Output the [x, y] coordinate of the center of the cell containing the given text.  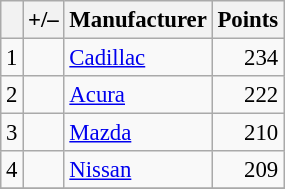
2 [12, 95]
Mazda [138, 133]
Acura [138, 95]
1 [12, 58]
209 [248, 170]
222 [248, 95]
210 [248, 133]
Points [248, 20]
234 [248, 58]
Cadillac [138, 58]
+/– [44, 20]
Manufacturer [138, 20]
3 [12, 133]
4 [12, 170]
Nissan [138, 170]
